Determine the [X, Y] coordinate at the center of the cell enclosing the given text.  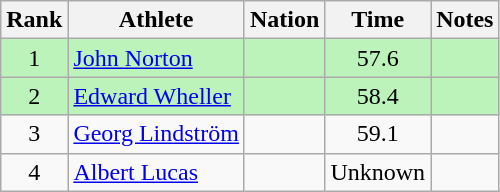
57.6 [378, 58]
Time [378, 20]
Unknown [378, 172]
4 [34, 172]
Notes [465, 20]
Edward Wheller [156, 96]
Georg Lindström [156, 134]
Albert Lucas [156, 172]
Rank [34, 20]
John Norton [156, 58]
1 [34, 58]
Athlete [156, 20]
58.4 [378, 96]
3 [34, 134]
59.1 [378, 134]
Nation [284, 20]
2 [34, 96]
